For the text-containing cell, return its midpoint in [x, y] coordinate format. 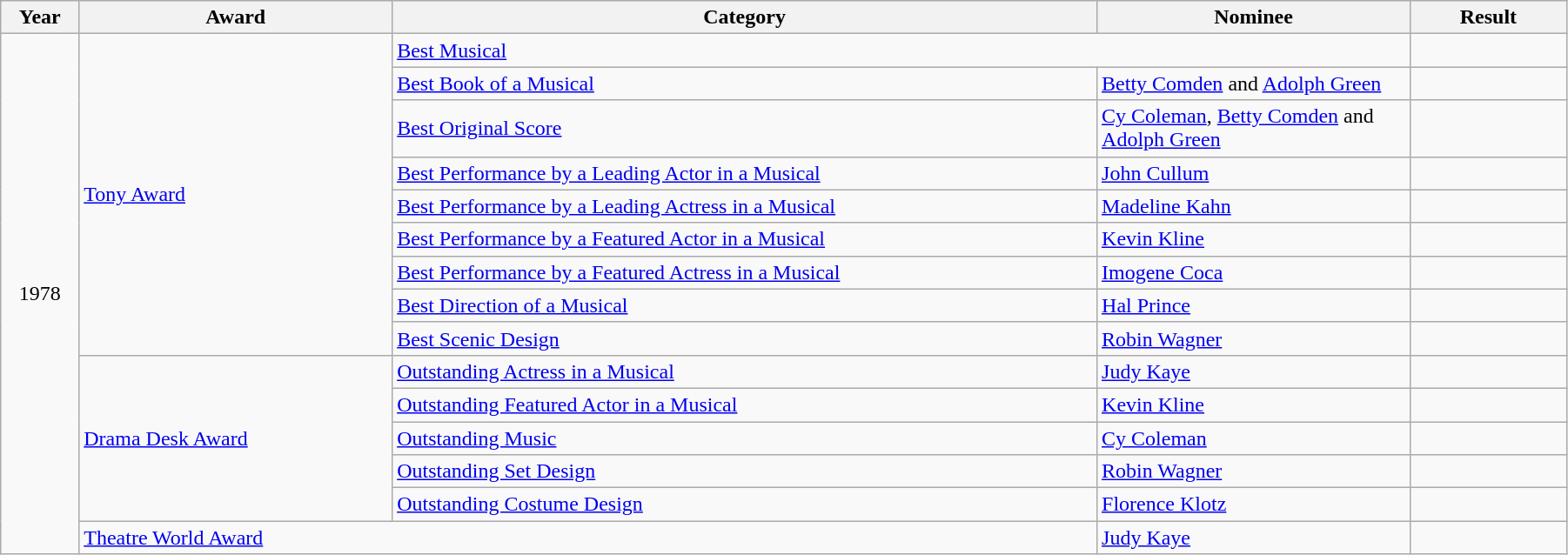
Outstanding Actress in a Musical [745, 371]
Theatre World Award [588, 538]
Category [745, 17]
Florence Klotz [1254, 505]
Cy Coleman, Betty Comden and Adolph Green [1254, 129]
Result [1488, 17]
Best Performance by a Leading Actress in a Musical [745, 206]
Betty Comden and Adolph Green [1254, 84]
Nominee [1254, 17]
Award [236, 17]
Best Direction of a Musical [745, 305]
Best Performance by a Leading Actor in a Musical [745, 173]
Best Book of a Musical [745, 84]
Outstanding Set Design [745, 471]
1978 [40, 294]
Best Original Score [745, 129]
Imogene Coca [1254, 272]
Best Scenic Design [745, 338]
Hal Prince [1254, 305]
Year [40, 17]
Best Performance by a Featured Actress in a Musical [745, 272]
Outstanding Costume Design [745, 505]
Madeline Kahn [1254, 206]
John Cullum [1254, 173]
Best Performance by a Featured Actor in a Musical [745, 239]
Outstanding Music [745, 438]
Best Musical [901, 50]
Cy Coleman [1254, 438]
Tony Award [236, 195]
Drama Desk Award [236, 438]
Outstanding Featured Actor in a Musical [745, 405]
